Search for the cell housing the specified text and yield its (X, Y) center coordinate. 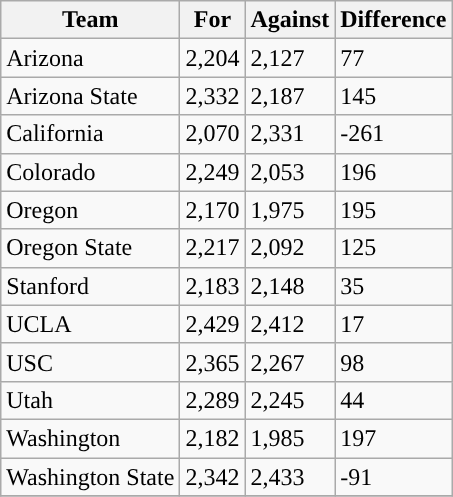
2,170 (212, 210)
195 (394, 210)
-261 (394, 134)
2,070 (212, 134)
Washington State (90, 477)
2,053 (290, 172)
California (90, 134)
2,148 (290, 286)
Arizona (90, 58)
2,331 (290, 134)
197 (394, 438)
2,249 (212, 172)
Difference (394, 20)
35 (394, 286)
1,985 (290, 438)
2,245 (290, 400)
125 (394, 248)
Utah (90, 400)
2,187 (290, 96)
For (212, 20)
2,429 (212, 324)
2,433 (290, 477)
UCLA (90, 324)
2,342 (212, 477)
2,183 (212, 286)
Oregon State (90, 248)
2,365 (212, 362)
77 (394, 58)
Team (90, 20)
17 (394, 324)
1,975 (290, 210)
2,289 (212, 400)
Washington (90, 438)
98 (394, 362)
Against (290, 20)
2,412 (290, 324)
2,092 (290, 248)
2,332 (212, 96)
2,217 (212, 248)
Oregon (90, 210)
Arizona State (90, 96)
196 (394, 172)
-91 (394, 477)
Stanford (90, 286)
145 (394, 96)
2,182 (212, 438)
2,127 (290, 58)
44 (394, 400)
Colorado (90, 172)
USC (90, 362)
2,267 (290, 362)
2,204 (212, 58)
